Locate the cell with the specified text and output its (x, y) center coordinate. 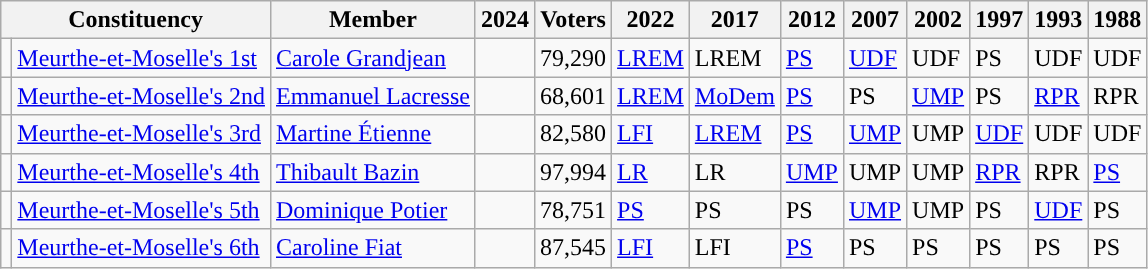
2002 (938, 20)
97,994 (574, 172)
1988 (1118, 20)
Meurthe-et-Moselle's 2nd (142, 96)
2017 (734, 20)
2022 (651, 20)
Caroline Fiat (372, 248)
Dominique Potier (372, 210)
Thibault Bazin (372, 172)
2012 (812, 20)
1993 (1058, 20)
87,545 (574, 248)
Member (372, 20)
1997 (1000, 20)
Meurthe-et-Moselle's 1st (142, 58)
Voters (574, 20)
Constituency (136, 20)
78,751 (574, 210)
Emmanuel Lacresse (372, 96)
Meurthe-et-Moselle's 4th (142, 172)
68,601 (574, 96)
2007 (874, 20)
2024 (504, 20)
Meurthe-et-Moselle's 5th (142, 210)
Meurthe-et-Moselle's 3rd (142, 134)
MoDem (734, 96)
82,580 (574, 134)
Meurthe-et-Moselle's 6th (142, 248)
Martine Étienne (372, 134)
79,290 (574, 58)
Carole Grandjean (372, 58)
